Find where the given text appears and provide that cell's center as [X, Y] coordinate. 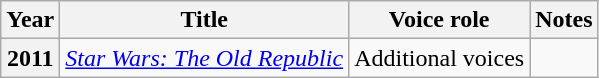
Notes [564, 20]
Title [204, 20]
Star Wars: The Old Republic [204, 58]
Year [30, 20]
Additional voices [440, 58]
2011 [30, 58]
Voice role [440, 20]
